From the cell containing the given text, extract its center point as (X, Y) coordinate. 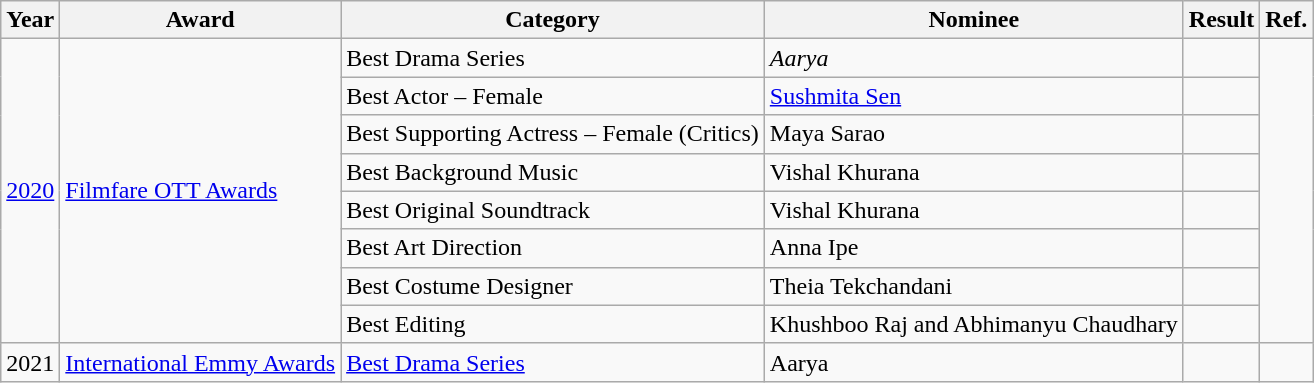
Best Background Music (553, 172)
Filmfare OTT Awards (200, 191)
Best Costume Designer (553, 286)
Theia Tekchandani (974, 286)
2021 (30, 362)
Khushboo Raj and Abhimanyu Chaudhary (974, 324)
Category (553, 20)
2020 (30, 191)
Award (200, 20)
Best Original Soundtrack (553, 210)
Best Art Direction (553, 248)
Maya Sarao (974, 134)
Best Editing (553, 324)
Year (30, 20)
Best Actor – Female (553, 96)
Sushmita Sen (974, 96)
Anna Ipe (974, 248)
International Emmy Awards (200, 362)
Result (1221, 20)
Ref. (1286, 20)
Best Supporting Actress – Female (Critics) (553, 134)
Nominee (974, 20)
